Provide the (x, y) coordinate of the cell's center where the given text is located.  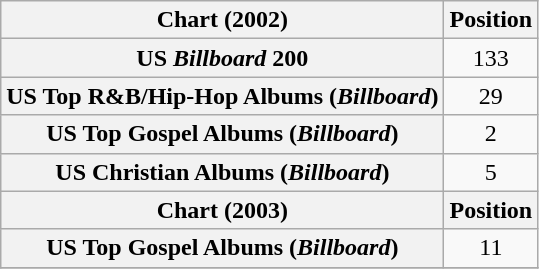
Chart (2002) (222, 20)
Chart (2003) (222, 210)
US Billboard 200 (222, 58)
133 (491, 58)
11 (491, 248)
US Christian Albums (Billboard) (222, 172)
5 (491, 172)
29 (491, 96)
2 (491, 134)
US Top R&B/Hip-Hop Albums (Billboard) (222, 96)
